Output the [X, Y] coordinate of the center of the cell containing the given text.  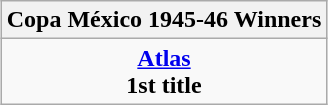
Atlas1st title [164, 72]
Copa México 1945-46 Winners [164, 20]
